Search for the cell housing the specified text and yield its (x, y) center coordinate. 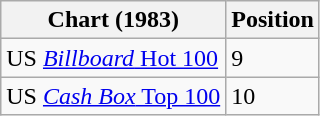
Chart (1983) (114, 20)
Position (273, 20)
9 (273, 58)
10 (273, 96)
US Billboard Hot 100 (114, 58)
US Cash Box Top 100 (114, 96)
